Provide the (x, y) coordinate of the cell's center where the given text is located.  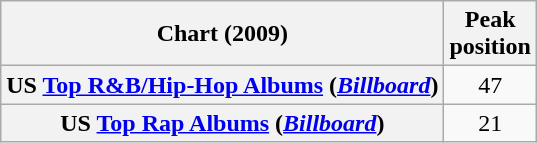
47 (490, 85)
US Top R&B/Hip-Hop Albums (Billboard) (222, 85)
Chart (2009) (222, 34)
Peakposition (490, 34)
21 (490, 123)
US Top Rap Albums (Billboard) (222, 123)
